Extract the (x, y) coordinate from the center of the cell holding the provided text.  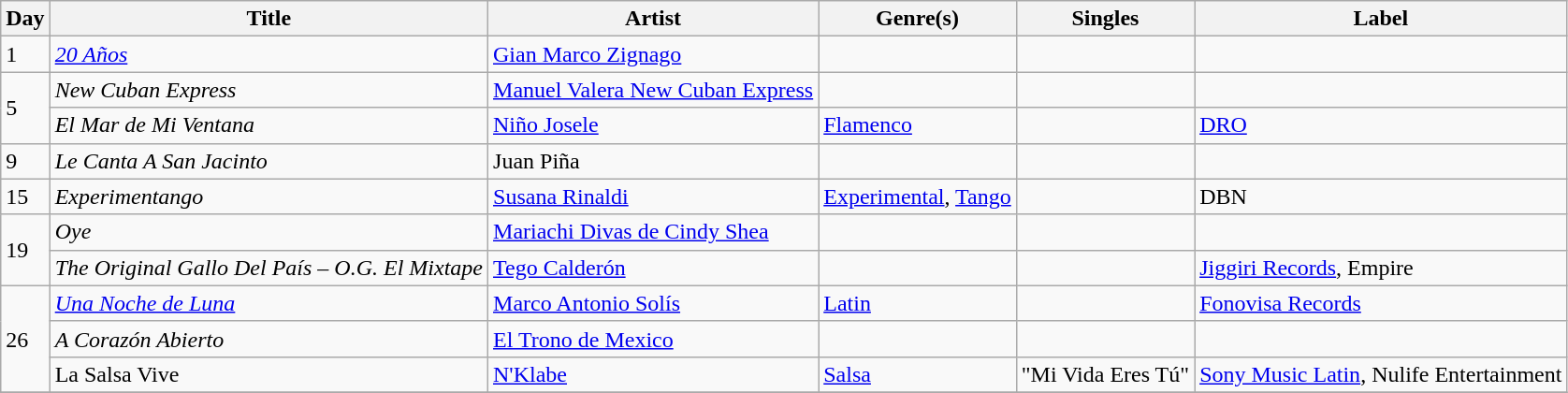
El Trono de Mexico (653, 339)
Una Noche de Luna (269, 303)
1 (25, 54)
Manuel Valera New Cuban Express (653, 90)
Genre(s) (918, 19)
20 Años (269, 54)
Artist (653, 19)
DBN (1381, 196)
Sony Music Latin, Nulife Entertainment (1381, 374)
Le Canta A San Jacinto (269, 161)
Experimentango (269, 196)
Oye (269, 232)
New Cuban Express (269, 90)
Singles (1105, 19)
Jiggiri Records, Empire (1381, 268)
"Mi Vida Eres Tú" (1105, 374)
The Original Gallo Del País – O.G. El Mixtape (269, 268)
N'Klabe (653, 374)
Niño Josele (653, 125)
Experimental, Tango (918, 196)
15 (25, 196)
Label (1381, 19)
Flamenco (918, 125)
26 (25, 339)
Marco Antonio Solís (653, 303)
Day (25, 19)
Latin (918, 303)
El Mar de Mi Ventana (269, 125)
DRO (1381, 125)
Title (269, 19)
Gian Marco Zignago (653, 54)
A Corazón Abierto (269, 339)
19 (25, 250)
9 (25, 161)
5 (25, 108)
Salsa (918, 374)
La Salsa Vive (269, 374)
Susana Rinaldi (653, 196)
Mariachi Divas de Cindy Shea (653, 232)
Fonovisa Records (1381, 303)
Tego Calderón (653, 268)
Juan Piña (653, 161)
